Locate the cell with the specified text and output its (x, y) center coordinate. 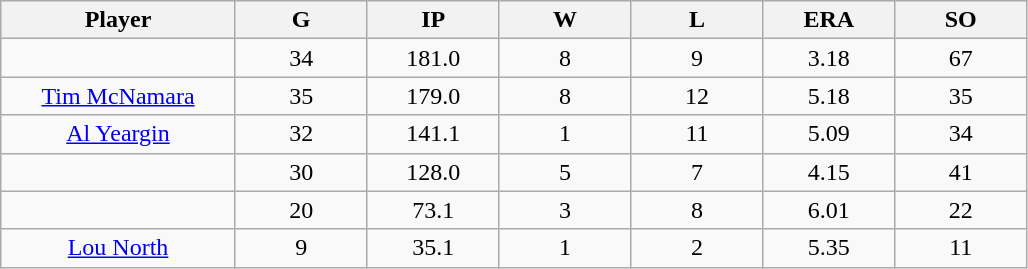
30 (301, 172)
5.35 (829, 248)
L (697, 20)
32 (301, 134)
5 (565, 172)
2 (697, 248)
ERA (829, 20)
Player (118, 20)
Al Yeargin (118, 134)
41 (961, 172)
3 (565, 210)
IP (433, 20)
G (301, 20)
4.15 (829, 172)
12 (697, 96)
128.0 (433, 172)
3.18 (829, 58)
7 (697, 172)
35.1 (433, 248)
5.09 (829, 134)
141.1 (433, 134)
6.01 (829, 210)
Tim McNamara (118, 96)
W (565, 20)
22 (961, 210)
73.1 (433, 210)
20 (301, 210)
5.18 (829, 96)
179.0 (433, 96)
67 (961, 58)
SO (961, 20)
Lou North (118, 248)
181.0 (433, 58)
